Locate the cell with the specified text and output its (X, Y) center coordinate. 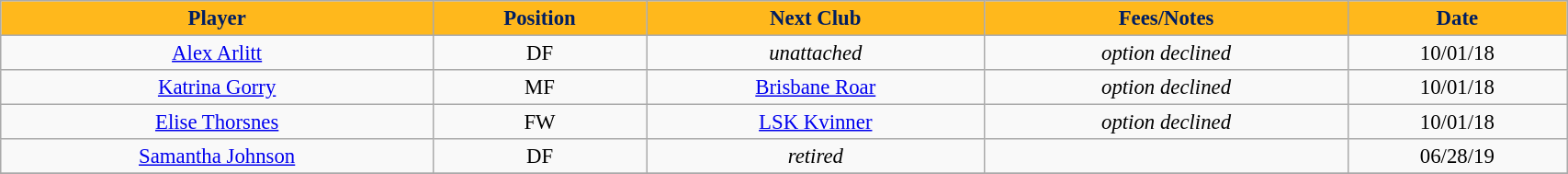
Alex Arlitt (217, 53)
Date (1457, 18)
Samantha Johnson (217, 157)
Elise Thorsnes (217, 122)
retired (816, 157)
LSK Kvinner (816, 122)
Position (540, 18)
Katrina Gorry (217, 87)
06/28/19 (1457, 157)
FW (540, 122)
unattached (816, 53)
MF (540, 87)
Fees/Notes (1167, 18)
Next Club (816, 18)
Player (217, 18)
Brisbane Roar (816, 87)
